Detect which cell encompasses the target text, then output its [X, Y] center coordinate. 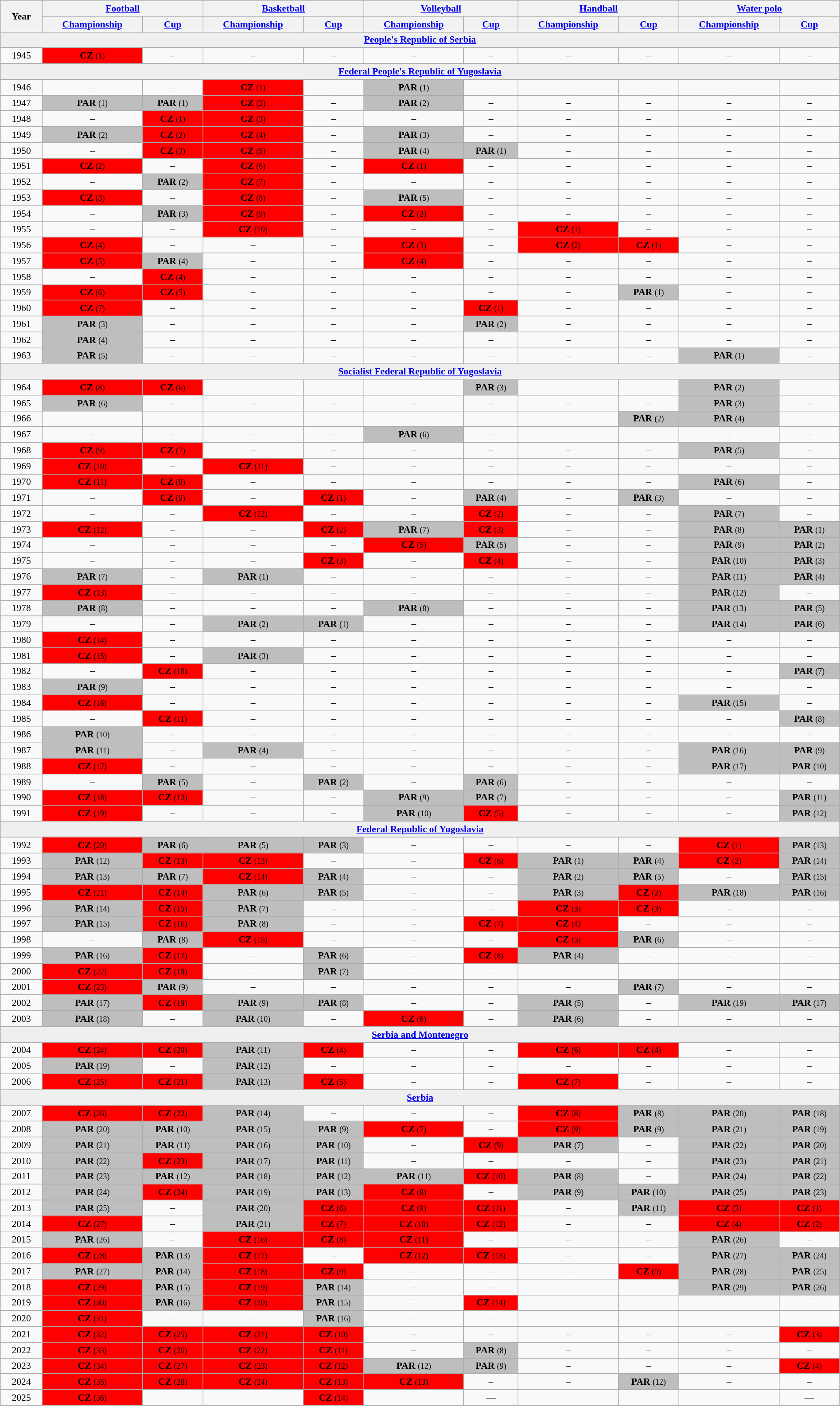
1988 [21, 766]
1949 [21, 135]
2001 [21, 987]
1963 [21, 356]
1967 [21, 435]
2003 [21, 1019]
2004 [21, 1050]
1966 [21, 419]
CZ (31) [92, 1319]
Socialist Federal Republic of Yugoslavia [420, 372]
2021 [21, 1335]
2020 [21, 1319]
1979 [21, 624]
1957 [21, 261]
2012 [21, 1192]
1947 [21, 103]
CZ (33) [92, 1350]
1970 [21, 482]
1968 [21, 451]
1948 [21, 119]
1980 [21, 640]
CZ (32) [92, 1335]
1996 [21, 908]
People's Republic of Serbia [420, 40]
Serbia and Montenegro [420, 1035]
2011 [21, 1176]
2025 [21, 1398]
CZ (36) [92, 1398]
1952 [21, 182]
2005 [21, 1066]
1993 [21, 861]
1954 [21, 214]
1998 [21, 940]
2018 [21, 1287]
CZ (29) [92, 1287]
1981 [21, 656]
Volleyball [441, 8]
2014 [21, 1224]
1969 [21, 466]
2002 [21, 1003]
2006 [21, 1082]
1982 [21, 671]
1951 [21, 166]
1977 [21, 592]
CZ (34) [92, 1366]
2000 [21, 971]
PAR (28) [729, 1271]
1987 [21, 751]
1983 [21, 687]
1964 [21, 387]
1990 [21, 798]
2008 [21, 1129]
1965 [21, 403]
Serbia [420, 1098]
2019 [21, 1303]
1978 [21, 608]
1974 [21, 545]
1955 [21, 230]
1994 [21, 877]
2007 [21, 1114]
2010 [21, 1161]
Federal Republic of Yugoslavia [420, 830]
1971 [21, 498]
2016 [21, 1256]
1962 [21, 340]
CZ (35) [92, 1382]
1960 [21, 308]
Year [21, 16]
Football [122, 8]
Basketball [284, 8]
1975 [21, 561]
1972 [21, 514]
2023 [21, 1366]
1959 [21, 292]
Federal People's Republic of Yugoslavia [420, 72]
1958 [21, 277]
1989 [21, 782]
2024 [21, 1382]
2017 [21, 1271]
1986 [21, 735]
1992 [21, 845]
2022 [21, 1350]
2013 [21, 1208]
2009 [21, 1145]
1973 [21, 530]
2015 [21, 1240]
1956 [21, 245]
1945 [21, 56]
1961 [21, 324]
CZ (30) [92, 1303]
1946 [21, 87]
Water polo [759, 8]
1985 [21, 719]
1953 [21, 198]
1991 [21, 814]
1950 [21, 151]
PAR (29) [729, 1287]
1976 [21, 577]
1997 [21, 924]
1995 [21, 892]
1984 [21, 703]
Handball [599, 8]
1999 [21, 956]
